Locate the cell with the specified text and output its (x, y) center coordinate. 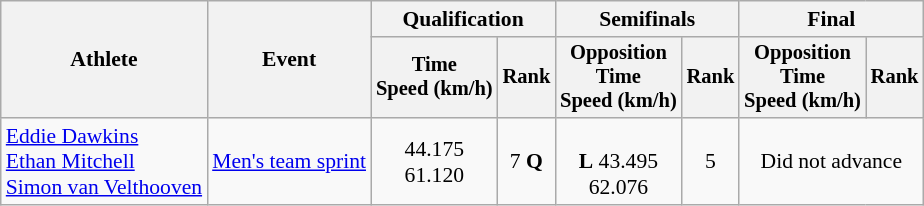
Eddie DawkinsEthan MitchellSimon van Velthooven (104, 162)
Semifinals (647, 19)
Did not advance (831, 162)
L 43.495 62.076 (618, 162)
5 (711, 162)
Athlete (104, 60)
TimeSpeed (km/h) (434, 78)
7 Q (527, 162)
Final (831, 19)
Event (289, 60)
44.17561.120 (434, 162)
Men's team sprint (289, 162)
Qualification (463, 19)
